Find where the given text appears and provide that cell's center as (x, y) coordinate. 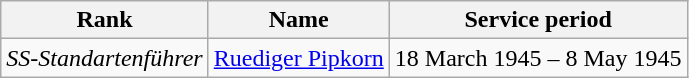
SS-Standartenführer (104, 58)
Ruediger Pipkorn (298, 58)
Service period (538, 20)
Name (298, 20)
18 March 1945 – 8 May 1945 (538, 58)
Rank (104, 20)
